From the cell containing the given text, extract its center point as (X, Y) coordinate. 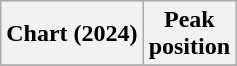
Chart (2024) (72, 34)
Peakposition (189, 34)
